Capture the cell that displays the provided text and extract its [x, y] central coordinate. 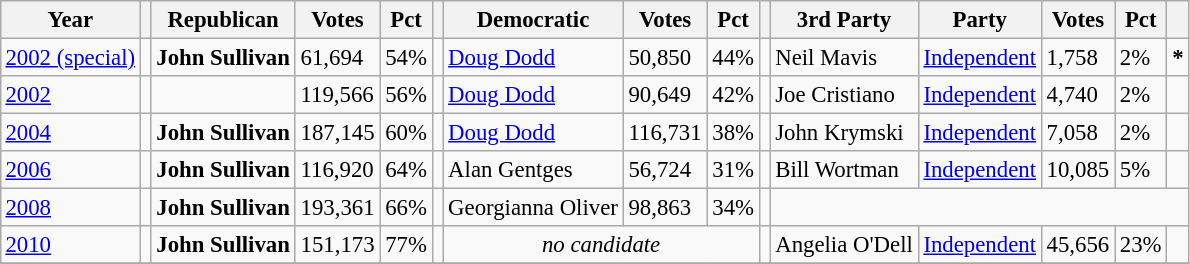
John Krymski [844, 133]
38% [733, 133]
Angelia O'Dell [844, 245]
2002 (special) [70, 57]
77% [406, 245]
Alan Gentges [533, 170]
60% [406, 133]
no candidate [601, 245]
44% [733, 57]
Joe Cristiano [844, 95]
2006 [70, 170]
31% [733, 170]
66% [406, 208]
5% [1141, 170]
Bill Wortman [844, 170]
23% [1141, 245]
Republican [223, 20]
193,361 [338, 208]
56,724 [665, 170]
Democratic [533, 20]
119,566 [338, 95]
4,740 [1078, 95]
Year [70, 20]
2004 [70, 133]
151,173 [338, 245]
2002 [70, 95]
34% [733, 208]
7,058 [1078, 133]
90,649 [665, 95]
Georgianna Oliver [533, 208]
2008 [70, 208]
42% [733, 95]
56% [406, 95]
45,656 [1078, 245]
1,758 [1078, 57]
10,085 [1078, 170]
116,920 [338, 170]
* [1178, 57]
2010 [70, 245]
116,731 [665, 133]
187,145 [338, 133]
Neil Mavis [844, 57]
54% [406, 57]
64% [406, 170]
61,694 [338, 57]
50,850 [665, 57]
3rd Party [844, 20]
98,863 [665, 208]
Party [980, 20]
